Provide the [X, Y] coordinate of the cell's center where the given text is located.  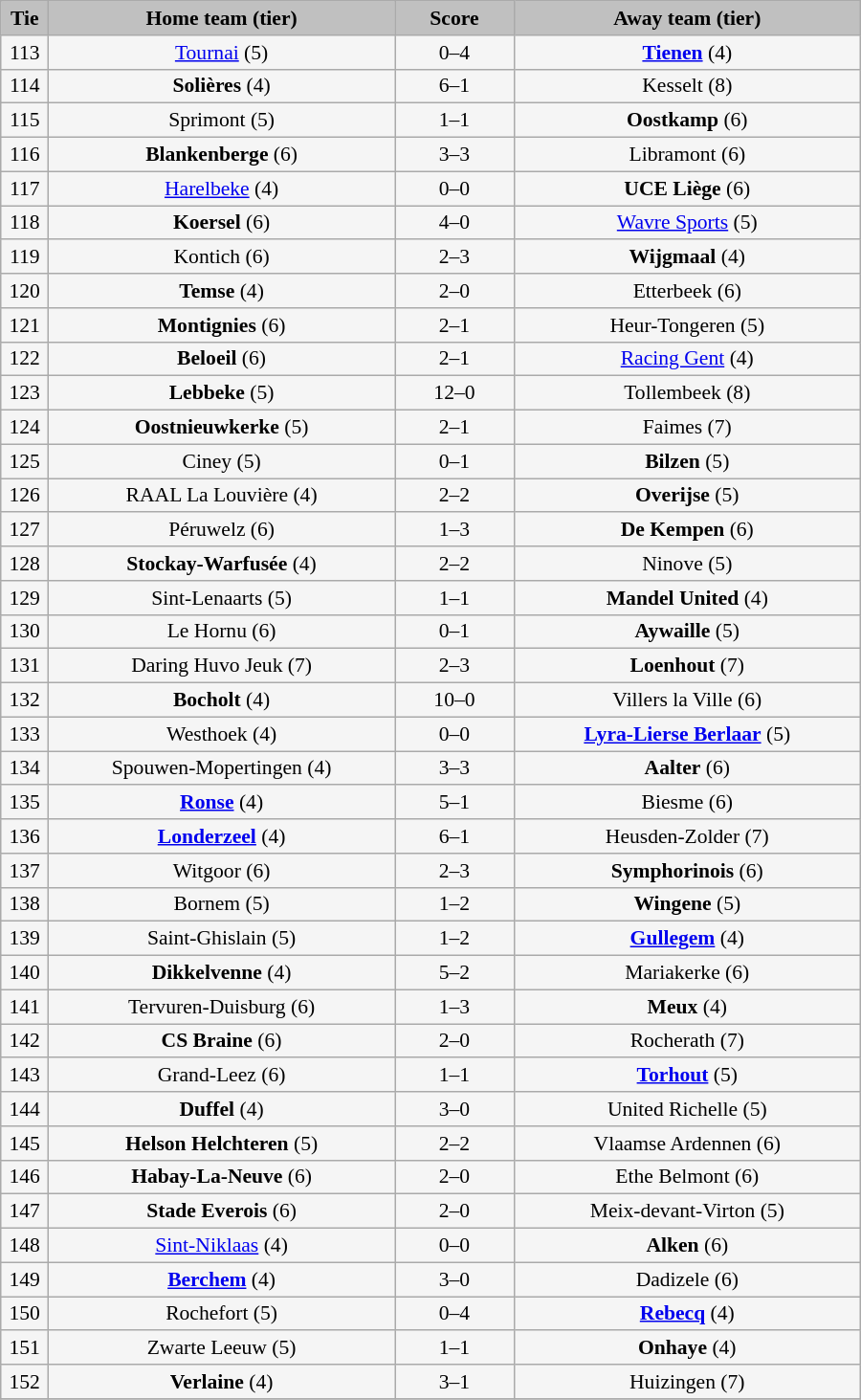
149 [25, 1279]
Overijse (5) [687, 496]
10–0 [455, 700]
Tollembeek (8) [687, 393]
Kesselt (8) [687, 86]
Blankenberge (6) [222, 155]
125 [25, 461]
Helson Helchteren (5) [222, 1144]
Sprimont (5) [222, 121]
Tournai (5) [222, 53]
United Richelle (5) [687, 1109]
Home team (tier) [222, 18]
Vlaamse Ardennen (6) [687, 1144]
130 [25, 632]
Aywaille (5) [687, 632]
134 [25, 768]
Alken (6) [687, 1246]
151 [25, 1348]
Witgoor (6) [222, 871]
Etterbeek (6) [687, 291]
139 [25, 939]
129 [25, 598]
152 [25, 1382]
Stade Everois (6) [222, 1211]
Péruwelz (6) [222, 530]
Bilzen (5) [687, 461]
Zwarte Leeuw (5) [222, 1348]
141 [25, 1007]
133 [25, 734]
Berchem (4) [222, 1279]
3–1 [455, 1382]
Grand-Leez (6) [222, 1076]
136 [25, 836]
Heur-Tongeren (5) [687, 325]
118 [25, 223]
122 [25, 359]
Ronse (4) [222, 803]
Ciney (5) [222, 461]
135 [25, 803]
Rebecq (4) [687, 1314]
150 [25, 1314]
147 [25, 1211]
Kontich (6) [222, 257]
Away team (tier) [687, 18]
117 [25, 189]
Montignies (6) [222, 325]
Wingene (5) [687, 904]
Bornem (5) [222, 904]
119 [25, 257]
Saint-Ghislain (5) [222, 939]
Sint-Lenaarts (5) [222, 598]
Tervuren-Duisburg (6) [222, 1007]
Temse (4) [222, 291]
144 [25, 1109]
142 [25, 1041]
113 [25, 53]
Wavre Sports (5) [687, 223]
116 [25, 155]
Gullegem (4) [687, 939]
126 [25, 496]
Tienen (4) [687, 53]
Mariakerke (6) [687, 973]
127 [25, 530]
Rocherath (7) [687, 1041]
Oostnieuwkerke (5) [222, 428]
128 [25, 564]
Solières (4) [222, 86]
Dikkelvenne (4) [222, 973]
Habay-La-Neuve (6) [222, 1177]
5–2 [455, 973]
Verlaine (4) [222, 1382]
Torhout (5) [687, 1076]
132 [25, 700]
De Kempen (6) [687, 530]
Duffel (4) [222, 1109]
Harelbeke (4) [222, 189]
Bocholt (4) [222, 700]
140 [25, 973]
Koersel (6) [222, 223]
137 [25, 871]
Meix-devant-Virton (5) [687, 1211]
Racing Gent (4) [687, 359]
146 [25, 1177]
RAAL La Louvière (4) [222, 496]
143 [25, 1076]
120 [25, 291]
Westhoek (4) [222, 734]
Heusden-Zolder (7) [687, 836]
131 [25, 666]
Oostkamp (6) [687, 121]
Score [455, 18]
138 [25, 904]
Biesme (6) [687, 803]
Villers la Ville (6) [687, 700]
Aalter (6) [687, 768]
114 [25, 86]
Faimes (7) [687, 428]
Ninove (5) [687, 564]
124 [25, 428]
Huizingen (7) [687, 1382]
Meux (4) [687, 1007]
Daring Huvo Jeuk (7) [222, 666]
Dadizele (6) [687, 1279]
Symphorinois (6) [687, 871]
12–0 [455, 393]
145 [25, 1144]
Sint-Niklaas (4) [222, 1246]
Tie [25, 18]
4–0 [455, 223]
148 [25, 1246]
Rochefort (5) [222, 1314]
Mandel United (4) [687, 598]
123 [25, 393]
5–1 [455, 803]
Wijgmaal (4) [687, 257]
121 [25, 325]
CS Braine (6) [222, 1041]
UCE Liège (6) [687, 189]
Onhaye (4) [687, 1348]
Lebbeke (5) [222, 393]
Le Hornu (6) [222, 632]
Beloeil (6) [222, 359]
Stockay-Warfusée (4) [222, 564]
Lyra-Lierse Berlaar (5) [687, 734]
Ethe Belmont (6) [687, 1177]
Londerzeel (4) [222, 836]
Spouwen-Mopertingen (4) [222, 768]
Libramont (6) [687, 155]
115 [25, 121]
Loenhout (7) [687, 666]
